Detect which cell encompasses the target text, then output its (X, Y) center coordinate. 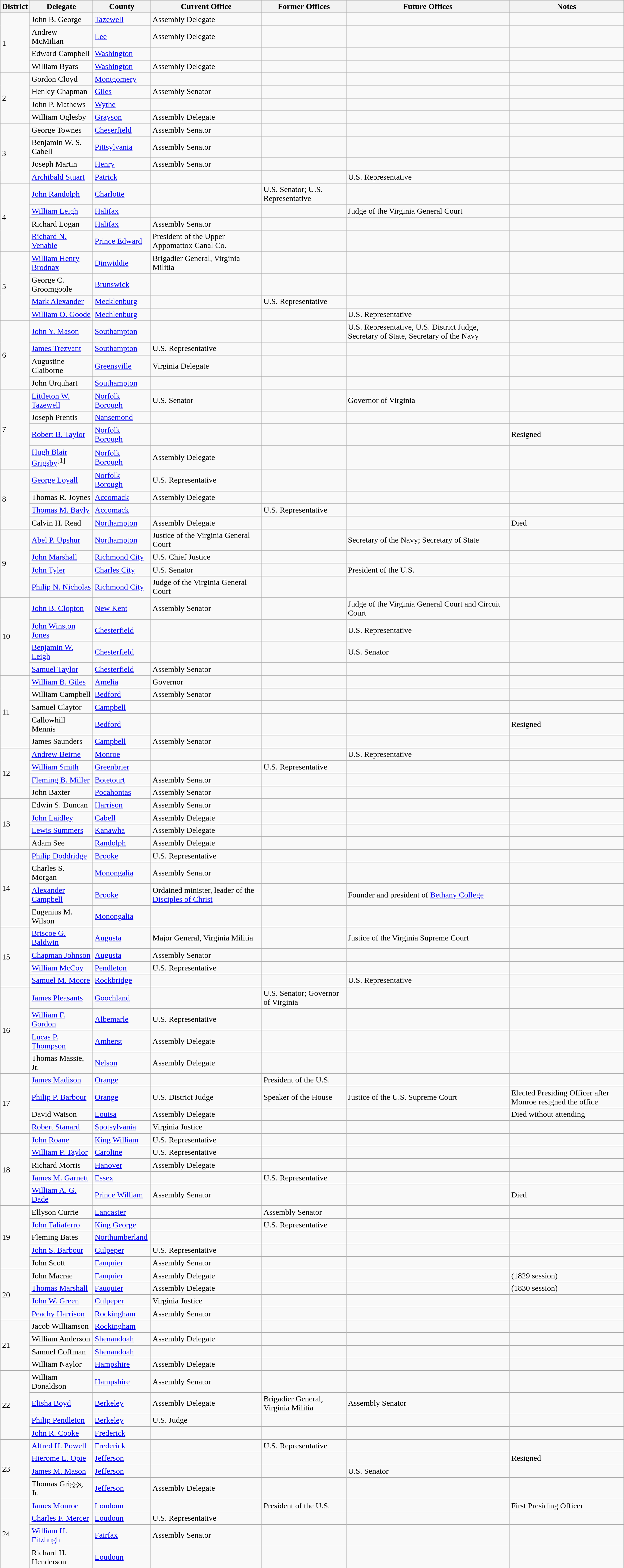
Benjamin W. Leigh (61, 652)
Robert Stanard (61, 1127)
17 (15, 1103)
Augustine Claiborne (61, 366)
Montgomery (122, 79)
Alfred H. Powell (61, 1446)
15 (15, 957)
William Smith (61, 767)
Albemarle (122, 1019)
Lancaster (122, 1212)
Eugenius M. Wilson (61, 916)
Fleming Bates (61, 1237)
William H. Fitzhugh (61, 1535)
Monroe (122, 754)
Ellyson Currie (61, 1212)
Goochland (122, 998)
Amelia (122, 682)
John Urquhart (61, 383)
Henry (122, 164)
John W. Green (61, 1301)
Samuel Claytor (61, 707)
William Byars (61, 66)
John Laidley (61, 817)
U.S. Chief Justice (206, 557)
William B. Giles (61, 682)
William F. Gordon (61, 1019)
King William (122, 1140)
Harrison (122, 805)
9 (15, 563)
Kanawha (122, 830)
John S. Barbour (61, 1250)
William Anderson (61, 1339)
Founder and president of Bethany College (428, 894)
Philip N. Nicholas (61, 587)
Patrick (122, 177)
1 (15, 43)
18 (15, 1170)
Current Office (206, 7)
Delegate (61, 7)
William Leigh (61, 211)
Pocahontas (122, 792)
John R. Cooke (61, 1433)
Thomas Griggs, Jr. (61, 1488)
Jacob Williamson (61, 1326)
William A. G. Dade (61, 1195)
John Taliaferro (61, 1225)
Governor (206, 682)
Thomas M. Bayly (61, 510)
George Loyall (61, 480)
Governor of Virginia (428, 400)
Tazewell (122, 19)
Caroline (122, 1152)
12 (15, 773)
David Watson (61, 1114)
20 (15, 1294)
Robert B. Taylor (61, 435)
Essex (122, 1178)
Pendleton (122, 968)
Benjamin W. S. Cabell (61, 147)
Andrew McMilian (61, 37)
Prince William (122, 1195)
Alexander Campbell (61, 894)
U.S. Senator; Governor of Virginia (304, 998)
John Roane (61, 1140)
U.S. Representative, U.S. District Judge, Secretary of State, Secretary of the Navy (428, 331)
John Scott (61, 1263)
Peachy Harrison (61, 1313)
Notes (567, 7)
Briscoe G. Baldwin (61, 938)
William Oglesby (61, 117)
Chapman Johnson (61, 955)
Philip Doddridge (61, 856)
William Henry Brodnax (61, 263)
George Townes (61, 130)
Samuel M. Moore (61, 980)
2 (15, 98)
Justice of the U.S. Supreme Court (428, 1097)
Northumberland (122, 1237)
Joseph Prentis (61, 417)
William McCoy (61, 968)
Future Offices (428, 7)
President of the Upper Appomattox Canal Co. (206, 241)
James Saunders (61, 742)
Nansemond (122, 417)
James M. Garnett (61, 1178)
Randolph (122, 843)
Former Offices (304, 7)
Greensville (122, 366)
James Trezvant (61, 349)
Prince Edward (122, 241)
William Naylor (61, 1364)
First Presiding Officer (567, 1505)
Ordained minister, leader of the Disciples of Christ (206, 894)
24 (15, 1533)
Nelson (122, 1062)
Justice of the Virginia Supreme Court (428, 938)
Wythe (122, 104)
Philip Pendleton (61, 1420)
23 (15, 1469)
Fairfax (122, 1535)
Adam See (61, 843)
King George (122, 1225)
James Pleasants (61, 998)
John P. Mathews (61, 104)
8 (15, 499)
Spotsylvania (122, 1127)
William P. Taylor (61, 1152)
James M. Mason (61, 1471)
New Kent (122, 609)
John Randolph (61, 194)
U.S. Judge (206, 1420)
7 (15, 429)
Gordon Cloyd (61, 79)
Archibald Stuart (61, 177)
U.S. Senator; U.S. Representative (304, 194)
3 (15, 153)
Charles F. Mercer (61, 1518)
Botetourt (122, 780)
Edwin S. Duncan (61, 805)
10 (15, 637)
John Macrae (61, 1275)
Calvin H. Read (61, 523)
John Winston Jones (61, 631)
13 (15, 824)
Charlotte (122, 194)
Richard Morris (61, 1165)
Littleton W. Tazewell (61, 400)
Elisha Boyd (61, 1403)
Died without attending (567, 1114)
6 (15, 355)
16 (15, 1030)
Edward Campbell (61, 54)
Lee (122, 37)
James Madison (61, 1080)
Giles (122, 92)
John B. George (61, 19)
Speaker of the House (304, 1097)
Callowhill Mennis (61, 725)
(1829 session) (567, 1275)
Hierome L. Opie (61, 1458)
22 (15, 1405)
4 (15, 218)
Samuel Coffman (61, 1352)
John Tyler (61, 570)
George C. Groomgoole (61, 285)
Justice of the Virginia General Court (206, 540)
William O. Goode (61, 314)
Cabell (122, 817)
Hanover (122, 1165)
Virginia Delegate (206, 366)
County (122, 7)
Thomas Marshall (61, 1288)
District (15, 7)
14 (15, 888)
Pittsylvania (122, 147)
Richard H. Henderson (61, 1557)
William Campbell (61, 695)
James Monroe (61, 1505)
William Donaldson (61, 1382)
Samuel Taylor (61, 669)
John Y. Mason (61, 331)
Amherst (122, 1041)
John Baxter (61, 792)
John Marshall (61, 557)
Mechlenburg (122, 314)
Judge of the Virginia General Court and Circuit Court (428, 609)
Henley Chapman (61, 92)
Brunswick (122, 285)
John B. Clopton (61, 609)
Lucas P. Thompson (61, 1041)
Joseph Martin (61, 164)
(1830 session) (567, 1288)
Hugh Blair Grigsby[1] (61, 457)
Thomas R. Joynes (61, 497)
19 (15, 1237)
11 (15, 712)
Major General, Virginia Militia (206, 938)
Rockbridge (122, 980)
Charles City (122, 570)
Secretary of the Navy; Secretary of State (428, 540)
21 (15, 1345)
5 (15, 286)
U.S. District Judge (206, 1097)
Mark Alexander (61, 302)
Louisa (122, 1114)
Mecklenburg (122, 302)
Greenbrier (122, 767)
Dinwiddie (122, 263)
Grayson (122, 117)
Lewis Summers (61, 830)
Charles S. Morgan (61, 873)
Thomas Massie, Jr. (61, 1062)
Richard Logan (61, 224)
Andrew Beirne (61, 754)
Fleming B. Miller (61, 780)
Abel P. Upshur (61, 540)
Cheserfield (122, 130)
Elected Presiding Officer after Monroe resigned the office (567, 1097)
Richard N. Venable (61, 241)
Philip P. Barbour (61, 1097)
